Locate the cell with the specified text and output its (X, Y) center coordinate. 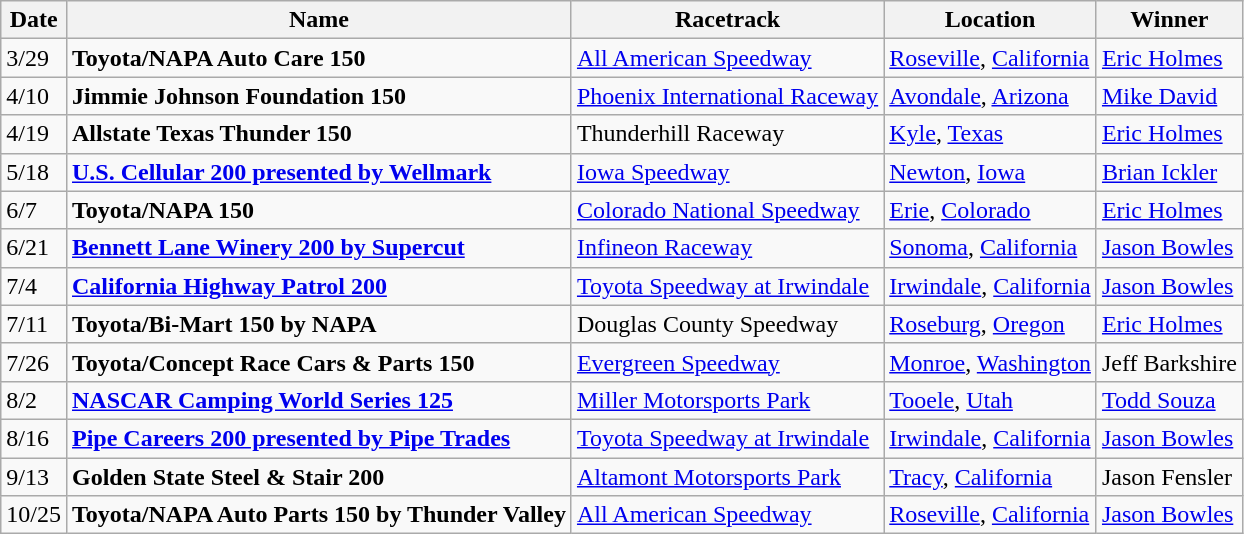
5/18 (34, 172)
Miller Motorsports Park (727, 400)
Winner (1169, 20)
Tooele, Utah (990, 400)
Golden State Steel & Stair 200 (318, 477)
Jason Fensler (1169, 477)
Pipe Careers 200 presented by Pipe Trades (318, 438)
Tracy, California (990, 477)
Brian Ickler (1169, 172)
Jeff Barkshire (1169, 362)
Erie, Colorado (990, 210)
9/13 (34, 477)
Newton, Iowa (990, 172)
Jimmie Johnson Foundation 150 (318, 96)
Monroe, Washington (990, 362)
Allstate Texas Thunder 150 (318, 134)
Bennett Lane Winery 200 by Supercut (318, 248)
U.S. Cellular 200 presented by Wellmark (318, 172)
Racetrack (727, 20)
Toyota/NAPA Auto Care 150 (318, 58)
Altamont Motorsports Park (727, 477)
Toyota/Bi-Mart 150 by NAPA (318, 324)
Toyota/NAPA 150 (318, 210)
Roseburg, Oregon (990, 324)
Thunderhill Raceway (727, 134)
Douglas County Speedway (727, 324)
8/2 (34, 400)
6/7 (34, 210)
7/11 (34, 324)
Infineon Raceway (727, 248)
Name (318, 20)
Todd Souza (1169, 400)
Evergreen Speedway (727, 362)
4/19 (34, 134)
8/16 (34, 438)
Kyle, Texas (990, 134)
Avondale, Arizona (990, 96)
Phoenix International Raceway (727, 96)
NASCAR Camping World Series 125 (318, 400)
3/29 (34, 58)
7/26 (34, 362)
Iowa Speedway (727, 172)
7/4 (34, 286)
10/25 (34, 515)
Toyota/NAPA Auto Parts 150 by Thunder Valley (318, 515)
Location (990, 20)
Mike David (1169, 96)
California Highway Patrol 200 (318, 286)
Toyota/Concept Race Cars & Parts 150 (318, 362)
Sonoma, California (990, 248)
6/21 (34, 248)
Date (34, 20)
Colorado National Speedway (727, 210)
4/10 (34, 96)
